Identify which cell holds the provided text, then report its (x, y) central coordinate. 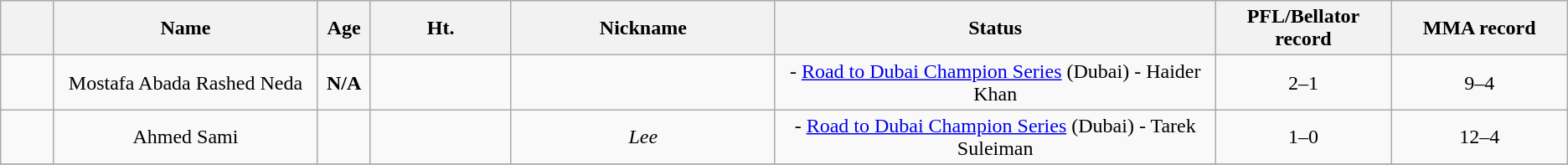
Age (343, 28)
2–1 (1303, 82)
Lee (643, 137)
Name (186, 28)
Status (995, 28)
12–4 (1479, 137)
N/A (343, 82)
MMA record (1479, 28)
1–0 (1303, 137)
9–4 (1479, 82)
- Road to Dubai Champion Series (Dubai) - Tarek Suleiman (995, 137)
Ahmed Sami (186, 137)
Mostafa Abada Rashed Neda (186, 82)
- Road to Dubai Champion Series (Dubai) - Haider Khan (995, 82)
Nickname (643, 28)
Ht. (441, 28)
PFL/Bellator record (1303, 28)
